Identify which cell holds the provided text, then report its [x, y] central coordinate. 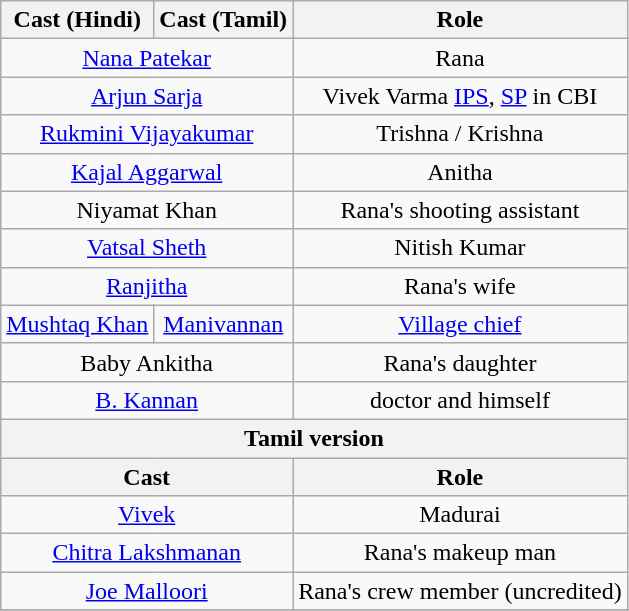
Nana Patekar [147, 58]
Vivek Varma IPS, SP in CBI [460, 96]
Manivannan [224, 324]
Rana's shooting assistant [460, 210]
Arjun Sarja [147, 96]
Baby Ankitha [147, 362]
Vivek [147, 515]
Anitha [460, 172]
Mushtaq Khan [78, 324]
Ranjitha [147, 286]
Rana's daughter [460, 362]
Madurai [460, 515]
Cast (Tamil) [224, 20]
Rana's wife [460, 286]
B. Kannan [147, 400]
Chitra Lakshmanan [147, 553]
Joe Malloori [147, 591]
Rana [460, 58]
Trishna / Krishna [460, 134]
Village chief [460, 324]
Niyamat Khan [147, 210]
Vatsal Sheth [147, 248]
Rana's makeup man [460, 553]
Rana's crew member (uncredited) [460, 591]
Tamil version [314, 438]
Cast (Hindi) [78, 20]
Cast [147, 477]
doctor and himself [460, 400]
Rukmini Vijayakumar [147, 134]
Nitish Kumar [460, 248]
Kajal Aggarwal [147, 172]
